Search for the cell housing the specified text and yield its [X, Y] center coordinate. 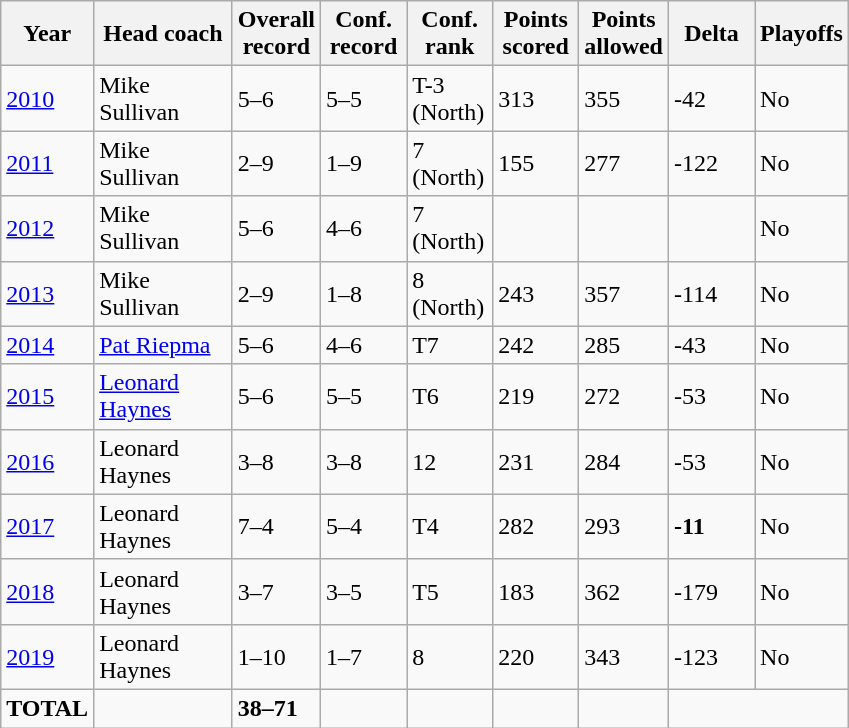
-11 [712, 526]
2014 [48, 345]
231 [536, 462]
T5 [450, 592]
284 [624, 462]
T4 [450, 526]
242 [536, 345]
-123 [712, 656]
313 [536, 98]
2011 [48, 164]
2016 [48, 462]
T-3 (North) [450, 98]
-114 [712, 294]
2019 [48, 656]
Conf. record [364, 34]
219 [536, 396]
7–4 [276, 526]
272 [624, 396]
Head coach [164, 34]
355 [624, 98]
8 (North) [450, 294]
Conf. rank [450, 34]
2013 [48, 294]
293 [624, 526]
243 [536, 294]
285 [624, 345]
1–10 [276, 656]
Points allowed [624, 34]
Playoffs [802, 34]
357 [624, 294]
-43 [712, 345]
-122 [712, 164]
1–8 [364, 294]
2018 [48, 592]
T6 [450, 396]
T7 [450, 345]
3–5 [364, 592]
-42 [712, 98]
2015 [48, 396]
1–7 [364, 656]
TOTAL [48, 708]
282 [536, 526]
343 [624, 656]
1–9 [364, 164]
Year [48, 34]
Points scored [536, 34]
183 [536, 592]
2010 [48, 98]
Pat Riepma [164, 345]
Delta [712, 34]
277 [624, 164]
Overall record [276, 34]
8 [450, 656]
3–7 [276, 592]
362 [624, 592]
38–71 [276, 708]
5–4 [364, 526]
12 [450, 462]
2017 [48, 526]
2012 [48, 228]
220 [536, 656]
155 [536, 164]
-179 [712, 592]
